Detect which cell encompasses the target text, then output its (X, Y) center coordinate. 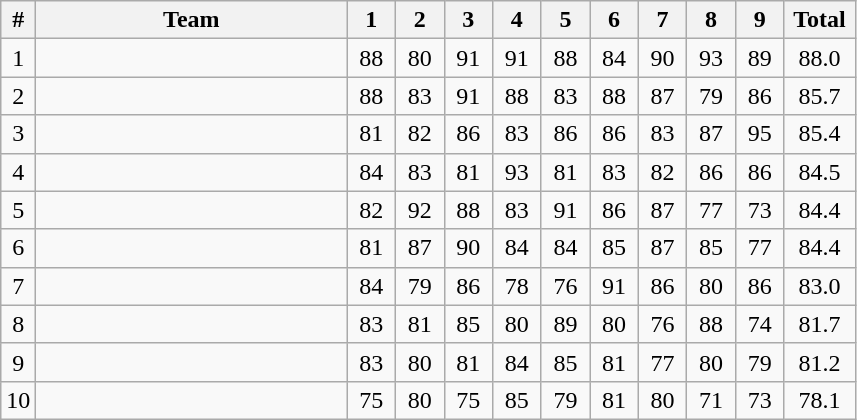
74 (760, 324)
# (18, 20)
83.0 (820, 286)
95 (760, 134)
81.2 (820, 362)
78.1 (820, 400)
78 (518, 286)
Team (192, 20)
Total (820, 20)
85.7 (820, 96)
10 (18, 400)
71 (712, 400)
88.0 (820, 58)
92 (420, 210)
81.7 (820, 324)
84.5 (820, 172)
85.4 (820, 134)
